Provide the (X, Y) coordinate of the cell's center where the given text is located.  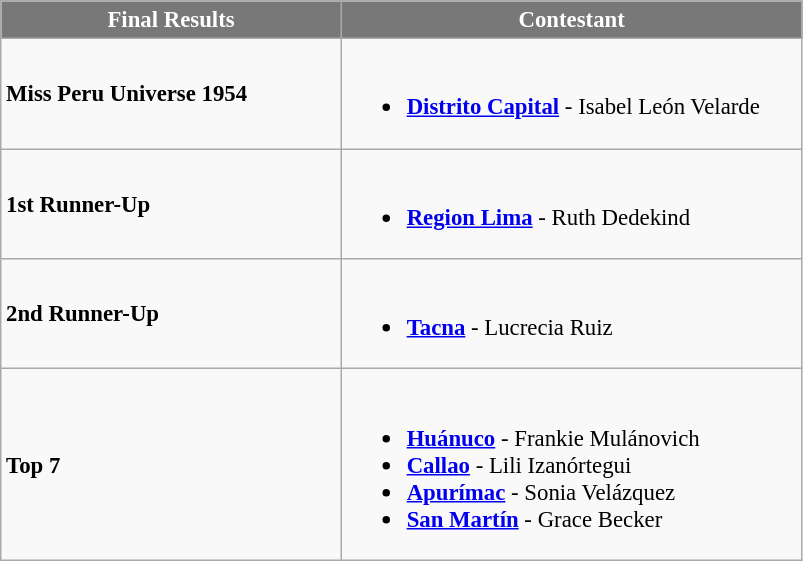
Distrito Capital - Isabel León Velarde (572, 94)
2nd Runner-Up (172, 314)
Miss Peru Universe 1954 (172, 94)
Top 7 (172, 464)
1st Runner-Up (172, 204)
Huánuco - Frankie Mulánovich Callao - Lili Izanórtegui Apurímac - Sonia Velázquez San Martín - Grace Becker (572, 464)
Contestant (572, 20)
Final Results (172, 20)
Region Lima - Ruth Dedekind (572, 204)
Tacna - Lucrecia Ruiz (572, 314)
